From the cell containing the given text, extract its center point as [x, y] coordinate. 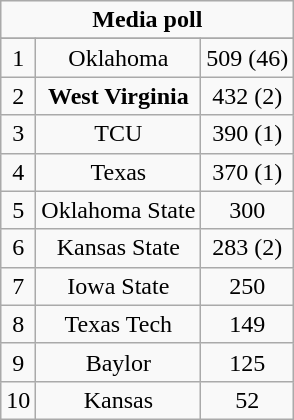
Kansas State [118, 248]
6 [18, 248]
Kansas [118, 400]
149 [248, 324]
10 [18, 400]
Texas [118, 172]
1 [18, 58]
Iowa State [118, 286]
432 (2) [248, 96]
3 [18, 134]
Texas Tech [118, 324]
West Virginia [118, 96]
4 [18, 172]
2 [18, 96]
Baylor [118, 362]
390 (1) [248, 134]
370 (1) [248, 172]
250 [248, 286]
52 [248, 400]
Media poll [148, 20]
9 [18, 362]
Oklahoma [118, 58]
Oklahoma State [118, 210]
509 (46) [248, 58]
7 [18, 286]
TCU [118, 134]
283 (2) [248, 248]
8 [18, 324]
5 [18, 210]
300 [248, 210]
125 [248, 362]
